Identify which cell holds the provided text, then report its [x, y] central coordinate. 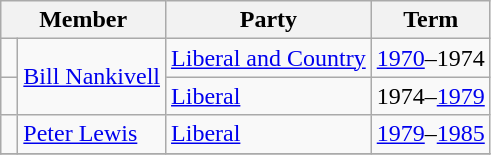
1979–1985 [430, 134]
1970–1974 [430, 58]
Term [430, 20]
Member [84, 20]
Bill Nankivell [92, 77]
1974–1979 [430, 96]
Liberal and Country [269, 58]
Peter Lewis [92, 134]
Party [269, 20]
